Determine the (x, y) coordinate at the center of the cell enclosing the given text.  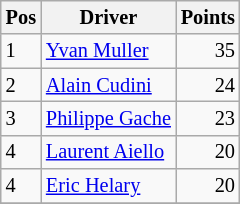
3 (21, 118)
Alain Cudini (108, 85)
Pos (21, 17)
24 (208, 85)
Driver (108, 17)
2 (21, 85)
1 (21, 51)
Yvan Muller (108, 51)
23 (208, 118)
Philippe Gache (108, 118)
Laurent Aiello (108, 152)
35 (208, 51)
Points (208, 17)
Eric Helary (108, 186)
